Extract the (X, Y) coordinate from the center of the cell holding the provided text.  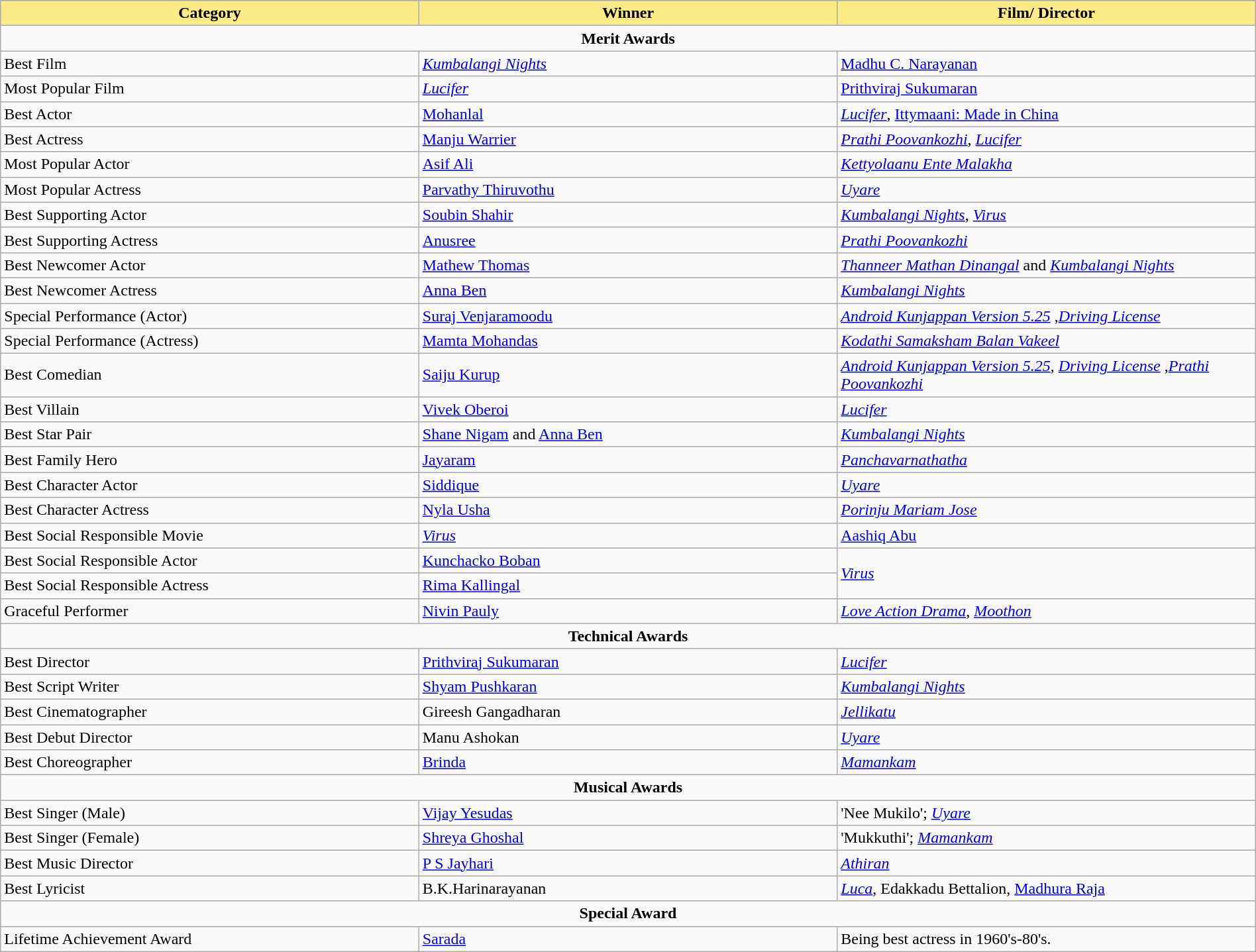
Category (210, 13)
Panchavarnathatha (1047, 460)
Winner (628, 13)
Manu Ashokan (628, 737)
Vivek Oberoi (628, 409)
Lucifer, Ittymaani: Made in China (1047, 114)
Best Social Responsible Movie (210, 535)
Kumbalangi Nights, Virus (1047, 215)
Nivin Pauly (628, 611)
Film/ Director (1047, 13)
Best Script Writer (210, 686)
Best Newcomer Actress (210, 290)
Best Singer (Male) (210, 813)
Best Character Actress (210, 510)
B.K.Harinarayanan (628, 888)
Mohanlal (628, 114)
Prathi Poovankozhi (1047, 240)
'Mukkuthi'; Mamankam (1047, 838)
Athiran (1047, 863)
Love Action Drama, Moothon (1047, 611)
Rima Kallingal (628, 586)
'Nee Mukilo'; Uyare (1047, 813)
Most Popular Actress (210, 189)
Vijay Yesudas (628, 813)
Special Performance (Actor) (210, 316)
Shreya Ghoshal (628, 838)
Best Character Actor (210, 485)
Prathi Poovankozhi, Lucifer (1047, 139)
Technical Awards (628, 636)
Android Kunjappan Version 5.25, Driving License ,Prathi Poovankozhi (1047, 375)
Best Social Responsible Actor (210, 560)
Best Supporting Actor (210, 215)
Most Popular Actor (210, 164)
Jayaram (628, 460)
Kunchacko Boban (628, 560)
Special Performance (Actress) (210, 341)
Best Comedian (210, 375)
Anna Ben (628, 290)
Suraj Venjaramoodu (628, 316)
Best Actress (210, 139)
Madhu C. Narayanan (1047, 64)
Best Family Hero (210, 460)
Kodathi Samaksham Balan Vakeel (1047, 341)
Best Social Responsible Actress (210, 586)
Aashiq Abu (1047, 535)
Parvathy Thiruvothu (628, 189)
Best Music Director (210, 863)
Luca, Edakkadu Bettalion, Madhura Raja (1047, 888)
Best Lyricist (210, 888)
Manju Warrier (628, 139)
Jellikatu (1047, 712)
Sarada (628, 939)
Anusree (628, 240)
Mamta Mohandas (628, 341)
Best Cinematographer (210, 712)
Special Award (628, 914)
Best Debut Director (210, 737)
Soubin Shahir (628, 215)
Best Star Pair (210, 435)
Best Actor (210, 114)
Best Villain (210, 409)
Brinda (628, 763)
Being best actress in 1960's-80's. (1047, 939)
Lifetime Achievement Award (210, 939)
Best Singer (Female) (210, 838)
Shyam Pushkaran (628, 686)
Best Newcomer Actor (210, 265)
Nyla Usha (628, 510)
Android Kunjappan Version 5.25 ,Driving License (1047, 316)
Most Popular Film (210, 89)
Asif Ali (628, 164)
Gireesh Gangadharan (628, 712)
P S Jayhari (628, 863)
Graceful Performer (210, 611)
Best Film (210, 64)
Best Choreographer (210, 763)
Mamankam (1047, 763)
Saiju Kurup (628, 375)
Best Director (210, 661)
Kettyolaanu Ente Malakha (1047, 164)
Merit Awards (628, 38)
Thanneer Mathan Dinangal and Kumbalangi Nights (1047, 265)
Mathew Thomas (628, 265)
Shane Nigam and Anna Ben (628, 435)
Best Supporting Actress (210, 240)
Musical Awards (628, 788)
Porinju Mariam Jose (1047, 510)
Siddique (628, 485)
